Search for the cell housing the specified text and yield its [X, Y] center coordinate. 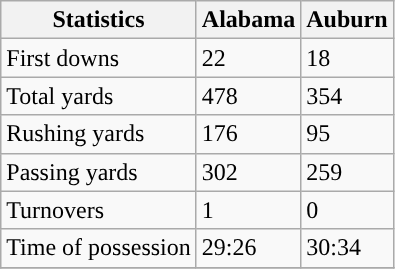
0 [347, 210]
18 [347, 58]
Turnovers [99, 210]
1 [248, 210]
176 [248, 134]
478 [248, 96]
259 [347, 172]
Total yards [99, 96]
22 [248, 58]
95 [347, 134]
30:34 [347, 248]
Auburn [347, 20]
Alabama [248, 20]
29:26 [248, 248]
354 [347, 96]
First downs [99, 58]
Rushing yards [99, 134]
Statistics [99, 20]
Passing yards [99, 172]
Time of possession [99, 248]
302 [248, 172]
